Capture the cell that displays the provided text and extract its (X, Y) central coordinate. 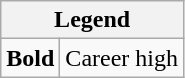
Legend (92, 20)
Bold (30, 58)
Career high (122, 58)
